Extract the [x, y] coordinate from the center of the cell holding the provided text.  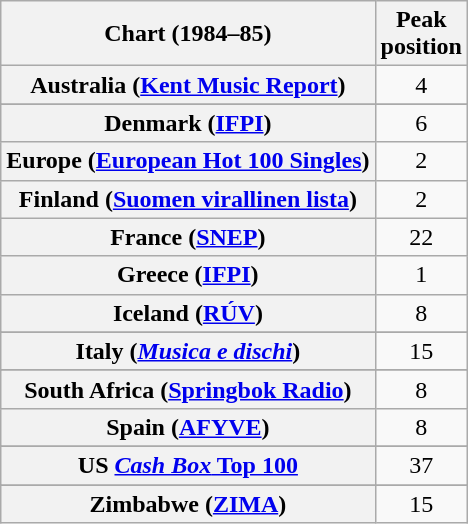
Chart (1984–85) [188, 34]
4 [421, 85]
Italy (Musica e dischi) [188, 351]
Australia (Kent Music Report) [188, 85]
Iceland (RÚV) [188, 313]
France (SNEP) [188, 237]
Denmark (IFPI) [188, 123]
Spain (AFYVE) [188, 427]
Europe (European Hot 100 Singles) [188, 161]
1 [421, 275]
22 [421, 237]
Finland (Suomen virallinen lista) [188, 199]
37 [421, 465]
Greece (IFPI) [188, 275]
Zimbabwe (ZIMA) [188, 503]
Peakposition [421, 34]
US Cash Box Top 100 [188, 465]
6 [421, 123]
South Africa (Springbok Radio) [188, 389]
